Determine the (X, Y) coordinate at the center of the cell enclosing the given text.  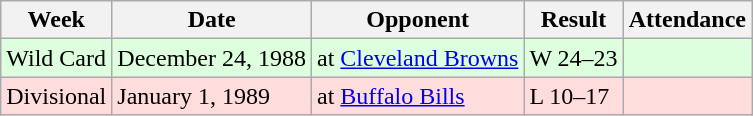
Week (56, 20)
Result (574, 20)
December 24, 1988 (212, 58)
at Buffalo Bills (417, 96)
at Cleveland Browns (417, 58)
Opponent (417, 20)
W 24–23 (574, 58)
L 10–17 (574, 96)
Date (212, 20)
Divisional (56, 96)
January 1, 1989 (212, 96)
Wild Card (56, 58)
Attendance (687, 20)
